Capture the cell that displays the provided text and extract its [X, Y] central coordinate. 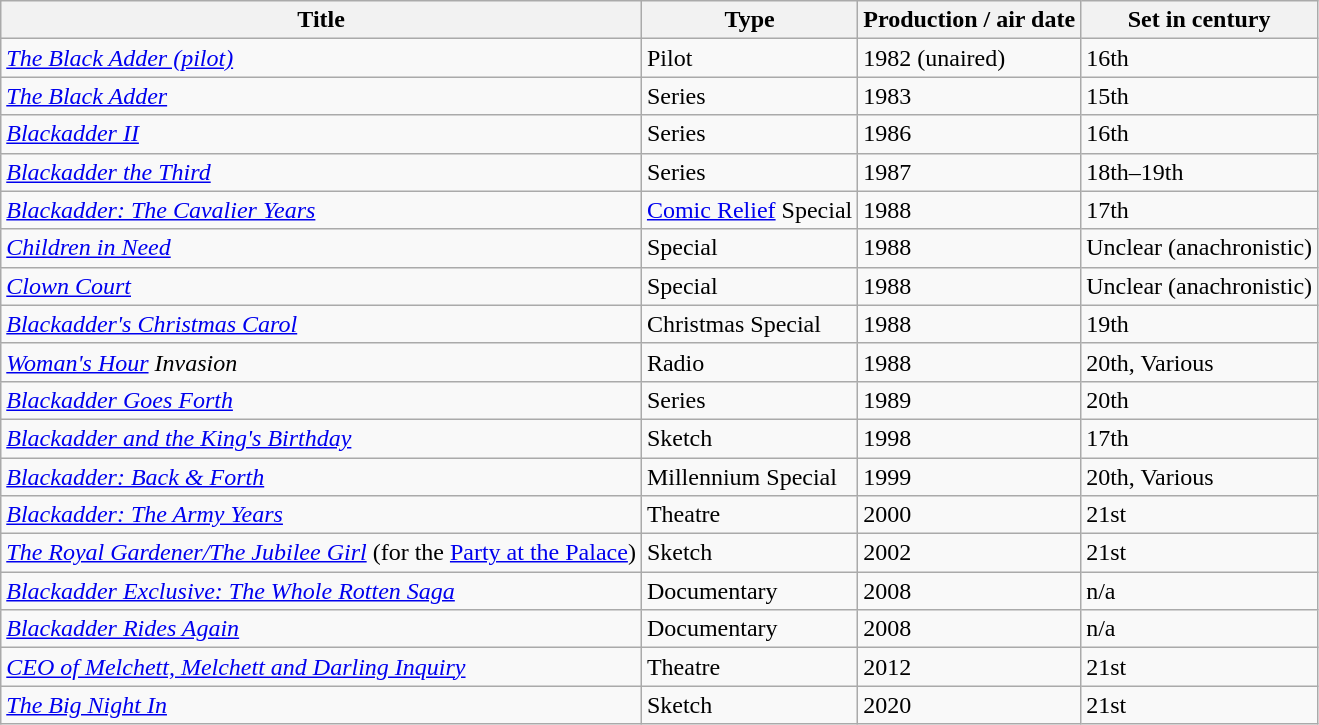
Blackadder Rides Again [322, 629]
Type [749, 20]
Blackadder's Christmas Carol [322, 324]
1982 (unaired) [970, 58]
Pilot [749, 58]
Blackadder: The Army Years [322, 515]
Children in Need [322, 248]
Blackadder Exclusive: The Whole Rotten Saga [322, 591]
Blackadder and the King's Birthday [322, 438]
Blackadder: The Cavalier Years [322, 210]
18th–19th [1200, 172]
The Big Night In [322, 705]
1989 [970, 400]
The Royal Gardener/The Jubilee Girl (for the Party at the Palace) [322, 553]
Blackadder the Third [322, 172]
1999 [970, 477]
Production / air date [970, 20]
1983 [970, 96]
Radio [749, 362]
Blackadder: Back & Forth [322, 477]
Clown Court [322, 286]
1986 [970, 134]
The Black Adder (pilot) [322, 58]
Blackadder Goes Forth [322, 400]
Set in century [1200, 20]
2000 [970, 515]
CEO of Melchett, Melchett and Darling Inquiry [322, 667]
1998 [970, 438]
Woman's Hour Invasion [322, 362]
The Black Adder [322, 96]
2012 [970, 667]
Millennium Special [749, 477]
Christmas Special [749, 324]
1987 [970, 172]
Title [322, 20]
20th [1200, 400]
Blackadder II [322, 134]
2002 [970, 553]
2020 [970, 705]
19th [1200, 324]
15th [1200, 96]
Comic Relief Special [749, 210]
